Capture the cell that displays the provided text and extract its (X, Y) central coordinate. 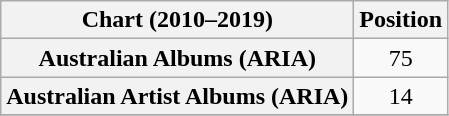
Australian Artist Albums (ARIA) (178, 96)
Chart (2010–2019) (178, 20)
Position (401, 20)
14 (401, 96)
Australian Albums (ARIA) (178, 58)
75 (401, 58)
